Extract the (X, Y) coordinate from the center of the cell holding the provided text.  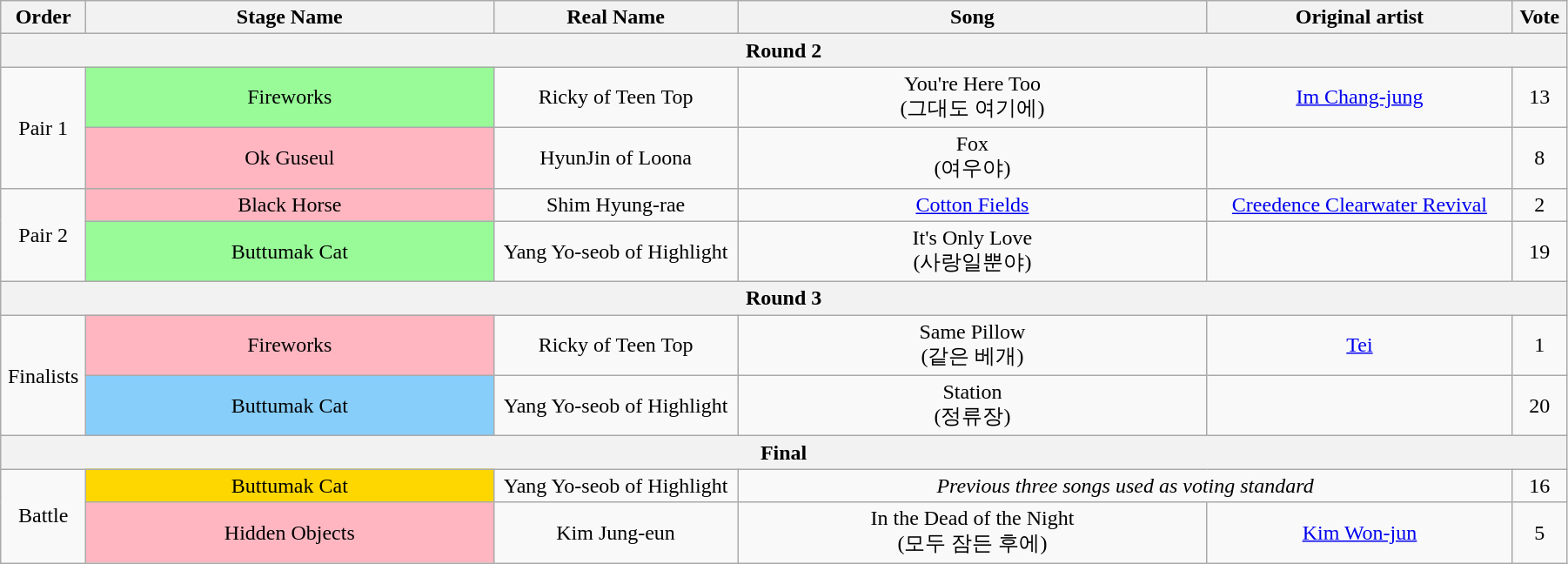
2 (1539, 205)
Stage Name (290, 17)
Song (973, 17)
5 (1539, 533)
Finalists (44, 376)
It's Only Love(사랑일뿐야) (973, 252)
Tei (1359, 346)
Final (784, 453)
Same Pillow(같은 베개) (973, 346)
Previous three songs used as voting standard (1125, 486)
Original artist (1359, 17)
Ok Guseul (290, 158)
HyunJin of Loona (616, 158)
Station(정류장) (973, 406)
20 (1539, 406)
13 (1539, 97)
Creedence Clearwater Revival (1359, 205)
Round 2 (784, 50)
1 (1539, 346)
16 (1539, 486)
You're Here Too(그대도 여기에) (973, 97)
In the Dead of the Night(모두 잠든 후에) (973, 533)
Kim Won-jun (1359, 533)
Hidden Objects (290, 533)
Shim Hyung-rae (616, 205)
Fox(여우야) (973, 158)
Order (44, 17)
Kim Jung-eun (616, 533)
Real Name (616, 17)
Round 3 (784, 299)
Black Horse (290, 205)
Pair 2 (44, 235)
19 (1539, 252)
Battle (44, 516)
Pair 1 (44, 127)
Im Chang-jung (1359, 97)
Vote (1539, 17)
8 (1539, 158)
Cotton Fields (973, 205)
